Provide the (x, y) coordinate of the cell's center where the given text is located.  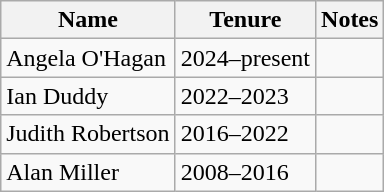
Notes (350, 20)
Judith Robertson (88, 134)
2008–2016 (245, 172)
Name (88, 20)
2016–2022 (245, 134)
Angela O'Hagan (88, 58)
Alan Miller (88, 172)
Tenure (245, 20)
2024–present (245, 58)
2022–2023 (245, 96)
Ian Duddy (88, 96)
